Capture the cell that displays the provided text and extract its [X, Y] central coordinate. 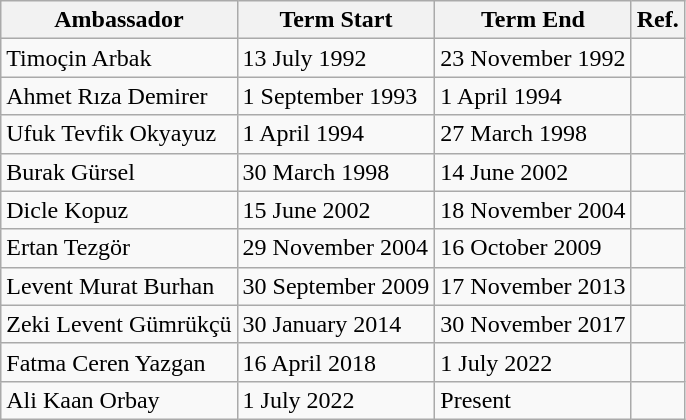
Zeki Levent Gümrükçü [119, 324]
Ref. [658, 20]
13 July 1992 [336, 58]
18 November 2004 [533, 210]
30 September 2009 [336, 286]
Ahmet Rıza Demirer [119, 96]
23 November 1992 [533, 58]
14 June 2002 [533, 172]
Levent Murat Burhan [119, 286]
Ufuk Tevfik Okyayuz [119, 134]
Fatma Ceren Yazgan [119, 362]
27 March 1998 [533, 134]
Timoçin Arbak [119, 58]
29 November 2004 [336, 248]
1 September 1993 [336, 96]
Dicle Kopuz [119, 210]
Ambassador [119, 20]
16 April 2018 [336, 362]
Ali Kaan Orbay [119, 400]
15 June 2002 [336, 210]
Present [533, 400]
30 January 2014 [336, 324]
30 November 2017 [533, 324]
Ertan Tezgör [119, 248]
Term End [533, 20]
Term Start [336, 20]
Burak Gürsel [119, 172]
17 November 2013 [533, 286]
16 October 2009 [533, 248]
30 March 1998 [336, 172]
